Extract the (x, y) coordinate from the center of the cell holding the provided text.  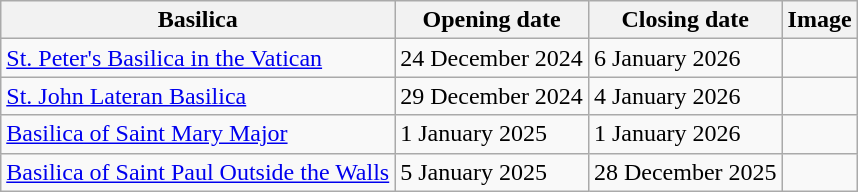
Opening date (492, 20)
1 January 2026 (685, 134)
24 December 2024 (492, 58)
St. Peter's Basilica in the Vatican (198, 58)
Image (820, 20)
5 January 2025 (492, 172)
Closing date (685, 20)
Basilica of Saint Paul Outside the Walls (198, 172)
28 December 2025 (685, 172)
St. John Lateran Basilica (198, 96)
4 January 2026 (685, 96)
29 December 2024 (492, 96)
6 January 2026 (685, 58)
1 January 2025 (492, 134)
Basilica (198, 20)
Basilica of Saint Mary Major (198, 134)
